Detect which cell encompasses the target text, then output its (x, y) center coordinate. 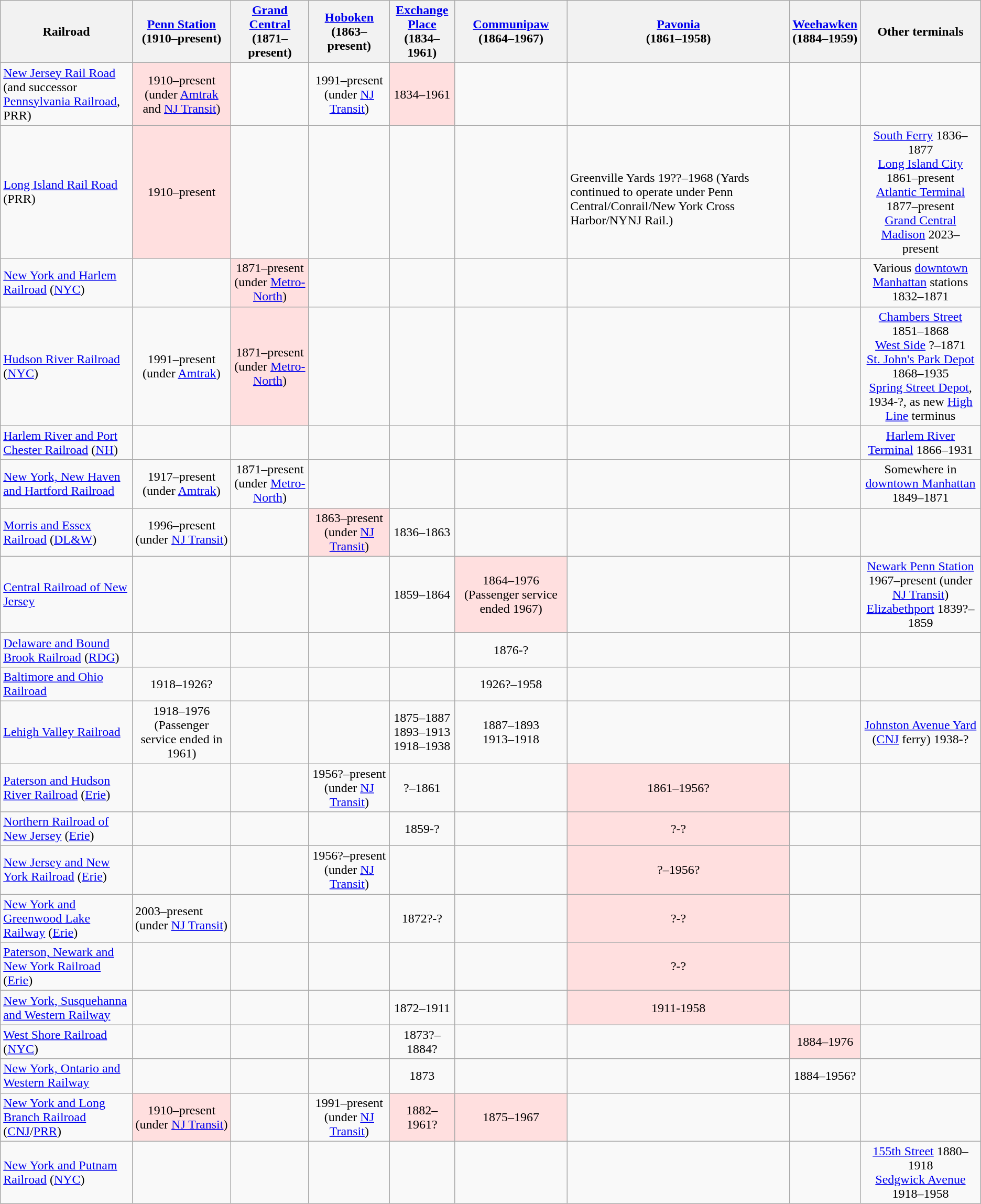
1834–1961 (422, 94)
Hoboken(1863–present) (349, 31)
1991–present (under Amtrak) (181, 366)
Long Island Rail Road (PRR) (67, 192)
Northern Railroad of New Jersey (Erie) (67, 829)
Central Railroad of New Jersey (67, 594)
1864–1976 (Passenger service ended 1967) (510, 594)
1873?–1884? (422, 1042)
Harlem River and Port Chester Railroad (NH) (67, 442)
1876-? (510, 650)
New York and Greenwood Lake Railway (Erie) (67, 918)
Johnston Avenue Yard (CNJ ferry) 1938-? (921, 732)
1910–present (under Amtrak and NJ Transit) (181, 94)
Various downtown Manhattan stations 1832–1871 (921, 283)
New York and Long Branch Railroad (CNJ/PRR) (67, 1117)
1887–18931913–1918 (510, 732)
1875–18871893–19131918–1938 (422, 732)
Railroad (67, 31)
New York, Ontario and Western Railway (67, 1076)
Paterson, Newark and New York Railroad (Erie) (67, 967)
1875–1967 (510, 1117)
Greenville Yards 19??–1968 (Yards continued to operate under Penn Central/Conrail/New York Cross Harbor/NYNJ Rail.) (679, 192)
?–1861 (422, 787)
Harlem River Terminal 1866–1931 (921, 442)
New Jersey and New York Railroad (Erie) (67, 870)
1911-1958 (679, 1007)
Hudson River Railroad (NYC) (67, 366)
Morris and Essex Railroad (DL&W) (67, 532)
Penn Station(1910–present) (181, 31)
1884–1976 (825, 1042)
1863–present (under NJ Transit) (349, 532)
New Jersey Rail Road (and successor Pennsylvania Railroad, PRR) (67, 94)
1884–1956? (825, 1076)
1918–1926? (181, 684)
1926?–1958 (510, 684)
Paterson and Hudson River Railroad (Erie) (67, 787)
1861–1956? (679, 787)
South Ferry 1836–1877Long Island City 1861–presentAtlantic Terminal 1877–presentGrand Central Madison 2023–present (921, 192)
1882–1961? (422, 1117)
1918–1976 (Passenger service ended in 1961) (181, 732)
155th Street 1880–1918Sedgwick Avenue 1918–1958 (921, 1172)
Grand Central(1871–present) (269, 31)
West Shore Railroad (NYC) (67, 1042)
1859-? (422, 829)
1836–1863 (422, 532)
1872?-? (422, 918)
Other terminals (921, 31)
1917–present (under Amtrak) (181, 484)
Exchange Place(1834–1961) (422, 31)
New York, Susquehanna and Western Railway (67, 1007)
1873 (422, 1076)
Pavonia(1861–1958) (679, 31)
Communipaw(1864–1967) (510, 31)
Delaware and Bound Brook Railroad (RDG) (67, 650)
?–1956? (679, 870)
New York and Harlem Railroad (NYC) (67, 283)
1859–1864 (422, 594)
New York and Putnam Railroad (NYC) (67, 1172)
2003–present (under NJ Transit) (181, 918)
Baltimore and Ohio Railroad (67, 684)
Somewhere in downtown Manhattan 1849–1871 (921, 484)
1996–present (under NJ Transit) (181, 532)
1910–present (under NJ Transit) (181, 1117)
1872–1911 (422, 1007)
Weehawken(1884–1959) (825, 31)
Chambers Street 1851–1868West Side ?–1871St. John's Park Depot 1868–1935Spring Street Depot, 1934-?, as new High Line terminus (921, 366)
Newark Penn Station 1967–present (under NJ Transit)Elizabethport 1839?–1859 (921, 594)
1910–present (181, 192)
Lehigh Valley Railroad (67, 732)
New York, New Haven and Hartford Railroad (67, 484)
